Capture the cell that displays the provided text and extract its (X, Y) central coordinate. 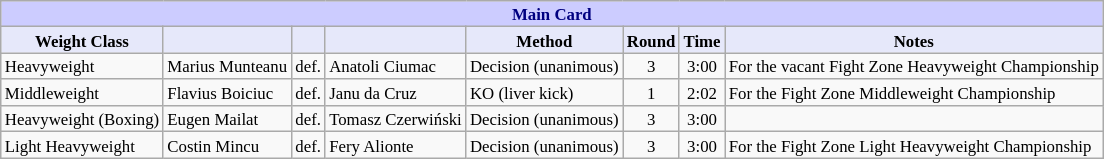
Weight Class (82, 40)
Light Heavyweight (82, 145)
Middleweight (82, 93)
Eugen Mailat (227, 119)
Flavius Boiciuc (227, 93)
2:02 (702, 93)
Notes (914, 40)
Heavyweight (Boxing) (82, 119)
1 (652, 93)
Time (702, 40)
Marius Munteanu (227, 66)
Tomasz Czerwiński (396, 119)
Round (652, 40)
For the Fight Zone Middleweight Championship (914, 93)
Main Card (552, 14)
For the vacant Fight Zone Heavyweight Championship (914, 66)
For the Fight Zone Light Heavyweight Championship (914, 145)
Costin Mincu (227, 145)
Janu da Cruz (396, 93)
Heavyweight (82, 66)
Fery Alionte (396, 145)
Anatoli Ciumac (396, 66)
Method (544, 40)
KO (liver kick) (544, 93)
